Capture the cell that displays the provided text and extract its (x, y) central coordinate. 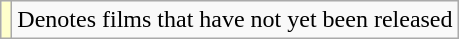
Denotes films that have not yet been released (235, 20)
